For the text-containing cell, return its midpoint in (X, Y) coordinate format. 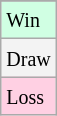
Draw (28, 58)
Loss (28, 96)
Win (28, 20)
